Extract the (X, Y) coordinate from the center of the cell holding the provided text.  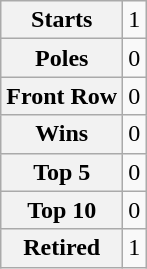
Poles (62, 58)
Top 10 (62, 210)
Top 5 (62, 172)
Wins (62, 134)
Retired (62, 248)
Starts (62, 20)
Front Row (62, 96)
